Determine the (X, Y) coordinate at the center of the cell enclosing the given text.  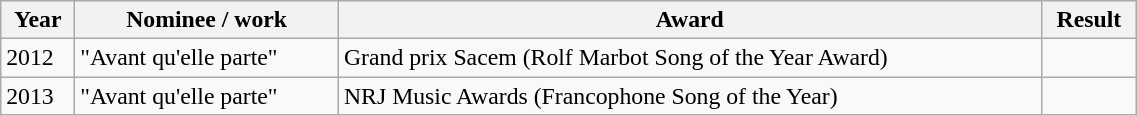
Nominee / work (207, 20)
Result (1089, 20)
2013 (38, 96)
Award (690, 20)
NRJ Music Awards (Francophone Song of the Year) (690, 96)
Grand prix Sacem (Rolf Marbot Song of the Year Award) (690, 58)
2012 (38, 58)
Year (38, 20)
